Search for the cell housing the specified text and yield its (X, Y) center coordinate. 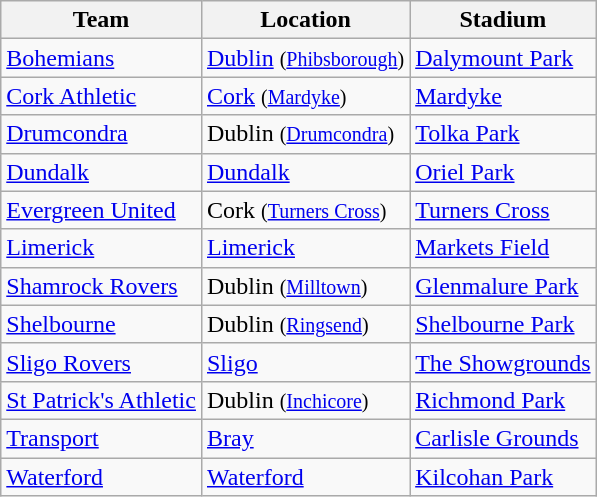
Cork (Mardyke) (305, 96)
Shelbourne (102, 324)
Dublin (Inchicore) (305, 400)
Location (305, 20)
Shelbourne Park (503, 324)
Bray (305, 438)
Oriel Park (503, 172)
Richmond Park (503, 400)
Glenmalure Park (503, 286)
Bohemians (102, 58)
The Showgrounds (503, 362)
Tolka Park (503, 134)
Dublin (Milltown) (305, 286)
Kilcohan Park (503, 477)
Turners Cross (503, 210)
Carlisle Grounds (503, 438)
Team (102, 20)
Sligo (305, 362)
Evergreen United (102, 210)
Dalymount Park (503, 58)
Stadium (503, 20)
Markets Field (503, 248)
Dublin (Ringsend) (305, 324)
Sligo Rovers (102, 362)
Mardyke (503, 96)
St Patrick's Athletic (102, 400)
Cork Athletic (102, 96)
Dublin (Phibsborough) (305, 58)
Cork (Turners Cross) (305, 210)
Transport (102, 438)
Shamrock Rovers (102, 286)
Drumcondra (102, 134)
Dublin (Drumcondra) (305, 134)
